Locate the cell with the specified text and output its (X, Y) center coordinate. 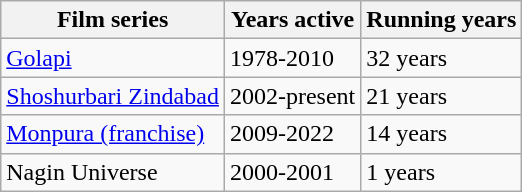
Years active (292, 20)
32 years (442, 58)
14 years (442, 134)
1978-2010 (292, 58)
Running years (442, 20)
2002-present (292, 96)
Film series (113, 20)
Golapi (113, 58)
Shoshurbari Zindabad (113, 96)
Monpura (franchise) (113, 134)
1 years (442, 172)
2000-2001 (292, 172)
Nagin Universe (113, 172)
2009-2022 (292, 134)
21 years (442, 96)
